Search for the cell housing the specified text and yield its (X, Y) center coordinate. 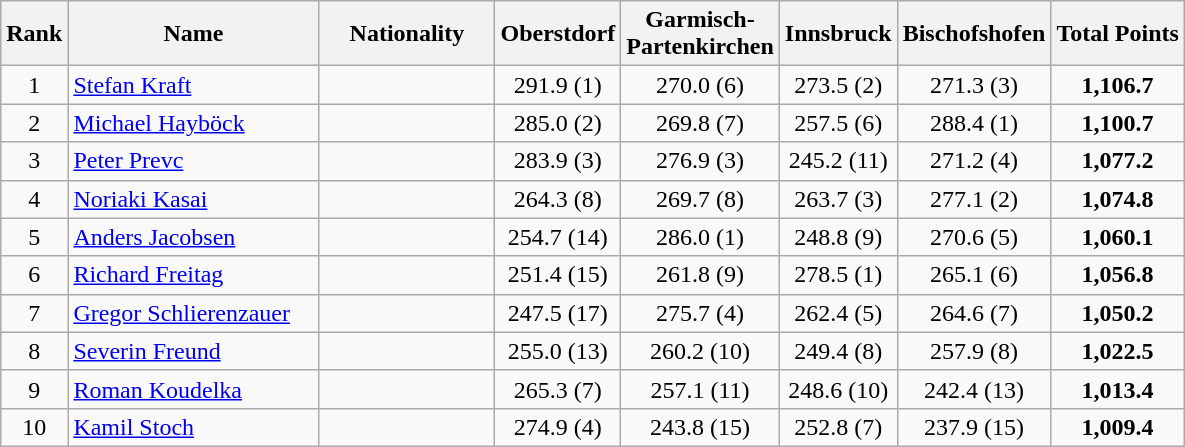
4 (34, 199)
257.1 (11) (700, 389)
247.5 (17) (558, 313)
260.2 (10) (700, 351)
Oberstdorf (558, 34)
285.0 (2) (558, 123)
1,074.8 (1118, 199)
270.6 (5) (974, 237)
1,077.2 (1118, 161)
Noriaki Kasai (194, 199)
274.9 (4) (558, 427)
278.5 (1) (838, 275)
277.1 (2) (974, 199)
248.6 (10) (838, 389)
Bischofshofen (974, 34)
257.9 (8) (974, 351)
2 (34, 123)
261.8 (9) (700, 275)
264.6 (7) (974, 313)
5 (34, 237)
283.9 (3) (558, 161)
Richard Freitag (194, 275)
Anders Jacobsen (194, 237)
Severin Freund (194, 351)
271.3 (3) (974, 85)
271.2 (4) (974, 161)
257.5 (6) (838, 123)
Stefan Kraft (194, 85)
249.4 (8) (838, 351)
1,013.4 (1118, 389)
3 (34, 161)
6 (34, 275)
286.0 (1) (700, 237)
10 (34, 427)
1,106.7 (1118, 85)
Nationality (407, 34)
269.7 (8) (700, 199)
Innsbruck (838, 34)
1,009.4 (1118, 427)
265.1 (6) (974, 275)
Peter Prevc (194, 161)
288.4 (1) (974, 123)
7 (34, 313)
Total Points (1118, 34)
1,050.2 (1118, 313)
269.8 (7) (700, 123)
255.0 (13) (558, 351)
264.3 (8) (558, 199)
Gregor Schlierenzauer (194, 313)
243.8 (15) (700, 427)
Michael Hayböck (194, 123)
245.2 (11) (838, 161)
237.9 (15) (974, 427)
1,056.8 (1118, 275)
1,100.7 (1118, 123)
273.5 (2) (838, 85)
251.4 (15) (558, 275)
9 (34, 389)
254.7 (14) (558, 237)
248.8 (9) (838, 237)
291.9 (1) (558, 85)
265.3 (7) (558, 389)
8 (34, 351)
263.7 (3) (838, 199)
1 (34, 85)
Kamil Stoch (194, 427)
275.7 (4) (700, 313)
Name (194, 34)
242.4 (13) (974, 389)
1,060.1 (1118, 237)
262.4 (5) (838, 313)
1,022.5 (1118, 351)
276.9 (3) (700, 161)
270.0 (6) (700, 85)
Garmisch-Partenkirchen (700, 34)
Roman Koudelka (194, 389)
Rank (34, 34)
252.8 (7) (838, 427)
